Find where the given text appears and provide that cell's center as [x, y] coordinate. 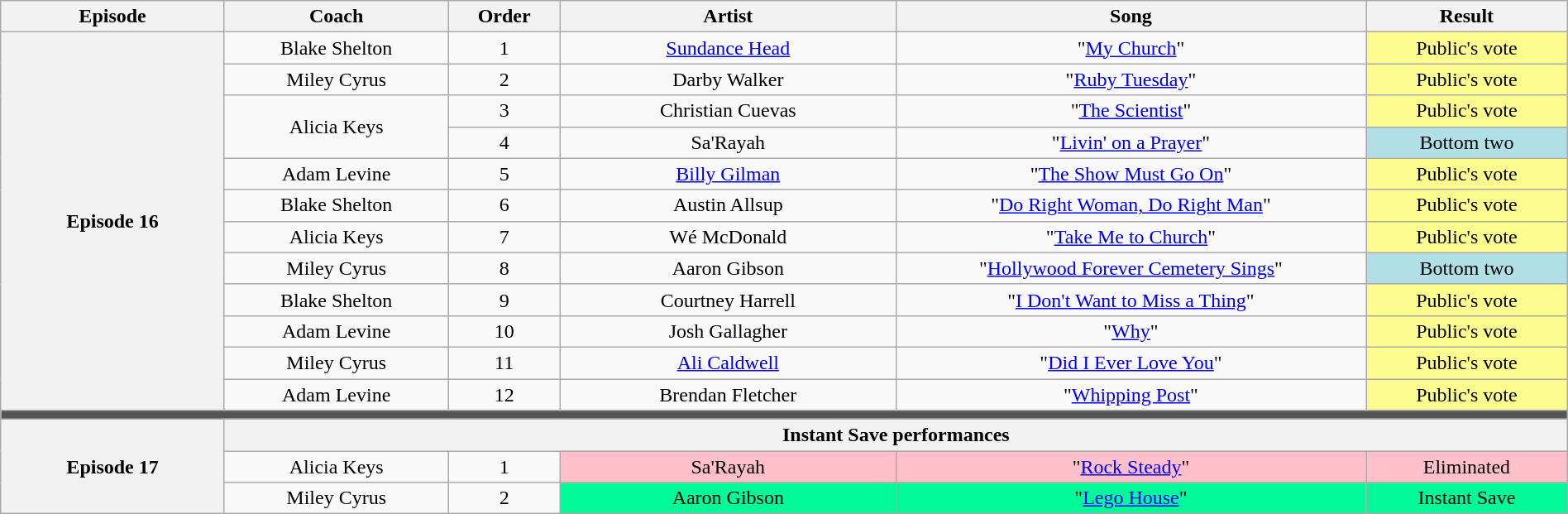
Episode [112, 17]
Instant Save performances [896, 435]
12 [504, 395]
5 [504, 174]
Ali Caldwell [728, 363]
Song [1131, 17]
8 [504, 268]
Coach [336, 17]
Austin Allsup [728, 205]
"The Scientist" [1131, 111]
10 [504, 331]
Eliminated [1467, 467]
"Whipping Post" [1131, 395]
"Take Me to Church" [1131, 237]
7 [504, 237]
"Did I Ever Love You" [1131, 363]
Billy Gilman [728, 174]
Wé McDonald [728, 237]
"I Don't Want to Miss a Thing" [1131, 300]
Sundance Head [728, 48]
11 [504, 363]
Josh Gallagher [728, 331]
Courtney Harrell [728, 300]
Instant Save [1467, 498]
"Livin' on a Prayer" [1131, 142]
Artist [728, 17]
"Lego House" [1131, 498]
Episode 17 [112, 467]
"My Church" [1131, 48]
"Do Right Woman, Do Right Man" [1131, 205]
"The Show Must Go On" [1131, 174]
Episode 16 [112, 222]
"Ruby Tuesday" [1131, 79]
"Why" [1131, 331]
4 [504, 142]
Result [1467, 17]
Darby Walker [728, 79]
"Rock Steady" [1131, 467]
"Hollywood Forever Cemetery Sings" [1131, 268]
3 [504, 111]
9 [504, 300]
6 [504, 205]
Order [504, 17]
Brendan Fletcher [728, 395]
Christian Cuevas [728, 111]
